Provide the (x, y) coordinate of the cell's center where the given text is located.  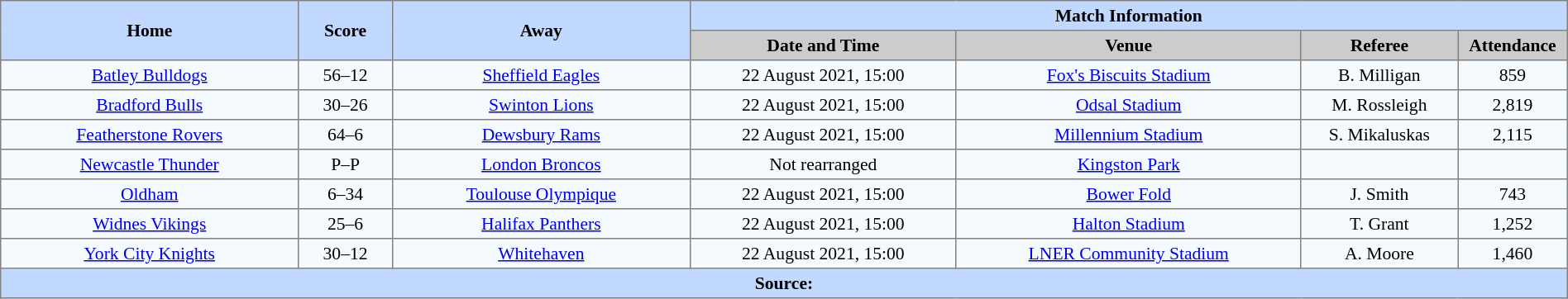
Date and Time (823, 45)
Halifax Panthers (541, 224)
Referee (1379, 45)
London Broncos (541, 164)
Kingston Park (1128, 164)
Millennium Stadium (1128, 135)
Widnes Vikings (150, 224)
25–6 (346, 224)
Oldham (150, 194)
Source: (784, 283)
T. Grant (1379, 224)
Whitehaven (541, 254)
Dewsbury Rams (541, 135)
Away (541, 31)
Attendance (1513, 45)
P–P (346, 164)
Not rearranged (823, 164)
A. Moore (1379, 254)
859 (1513, 75)
Fox's Biscuits Stadium (1128, 75)
J. Smith (1379, 194)
Score (346, 31)
Sheffield Eagles (541, 75)
64–6 (346, 135)
1,460 (1513, 254)
30–26 (346, 105)
Home (150, 31)
S. Mikaluskas (1379, 135)
6–34 (346, 194)
743 (1513, 194)
2,115 (1513, 135)
56–12 (346, 75)
Featherstone Rovers (150, 135)
Swinton Lions (541, 105)
LNER Community Stadium (1128, 254)
Venue (1128, 45)
1,252 (1513, 224)
Halton Stadium (1128, 224)
Bradford Bulls (150, 105)
York City Knights (150, 254)
Batley Bulldogs (150, 75)
Toulouse Olympique (541, 194)
30–12 (346, 254)
2,819 (1513, 105)
Newcastle Thunder (150, 164)
M. Rossleigh (1379, 105)
B. Milligan (1379, 75)
Bower Fold (1128, 194)
Match Information (1128, 16)
Odsal Stadium (1128, 105)
